From the cell containing the given text, extract its center point as [x, y] coordinate. 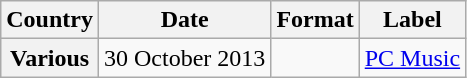
30 October 2013 [184, 58]
Date [184, 20]
Various [50, 58]
Format [315, 20]
Country [50, 20]
PC Music [412, 58]
Label [412, 20]
